Identify which cell holds the provided text, then report its [x, y] central coordinate. 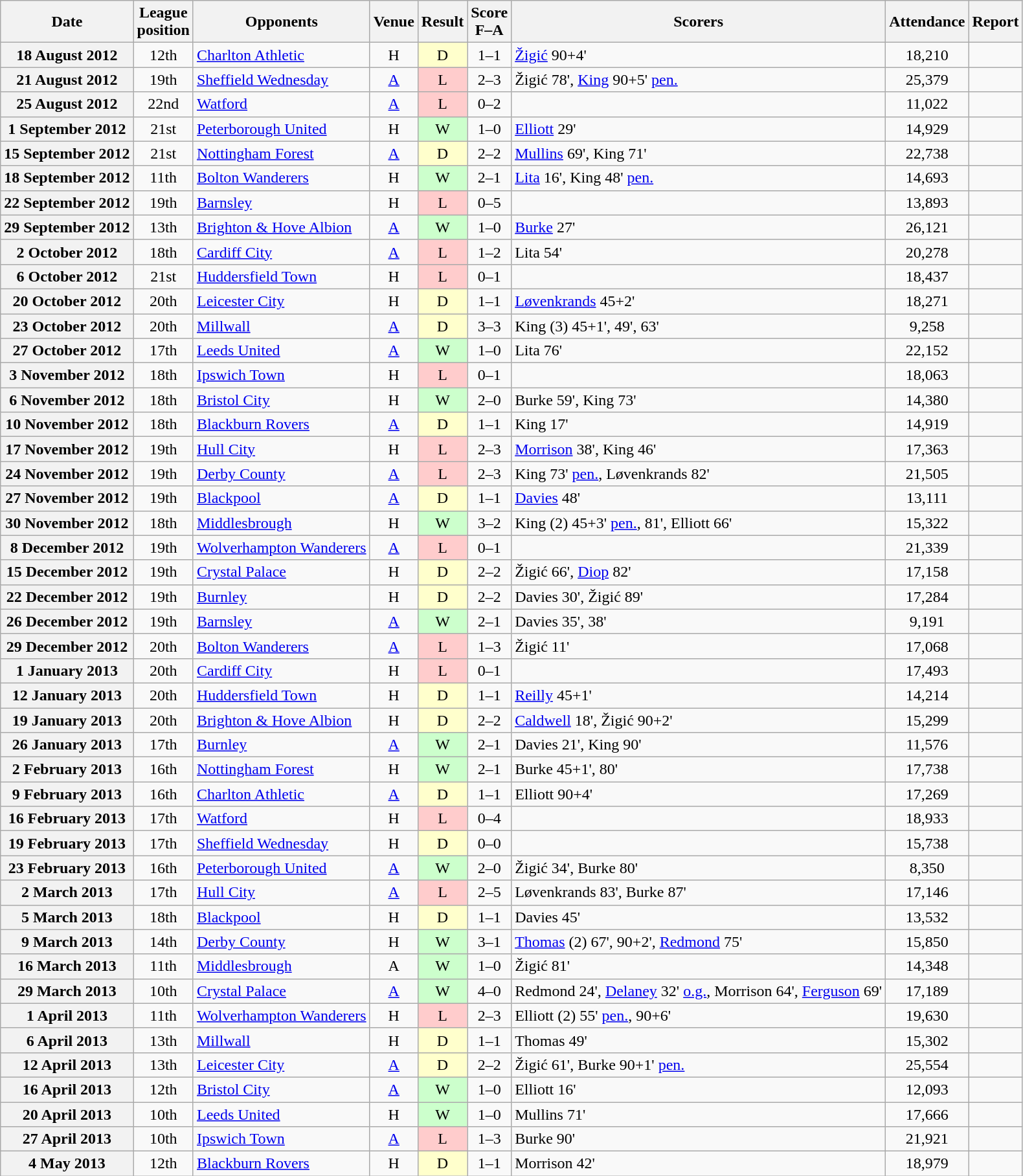
Reilly 45+1' [699, 695]
25,379 [927, 80]
17,189 [927, 991]
22 September 2012 [67, 203]
27 October 2012 [67, 351]
19 February 2013 [67, 843]
27 November 2012 [67, 498]
27 April 2013 [67, 1139]
21 August 2012 [67, 80]
18,933 [927, 819]
21,339 [927, 548]
14,919 [927, 425]
Davies 21', King 90' [699, 745]
Žigić 78', King 90+5' pen. [699, 80]
Davies 30', Žigić 89' [699, 597]
22nd [163, 104]
King 73' pen., Løvenkrands 82' [699, 474]
0–2 [489, 104]
26 January 2013 [67, 745]
15,299 [927, 720]
King (3) 45+1', 49', 63' [699, 326]
14,348 [927, 966]
Caldwell 18', Žigić 90+2' [699, 720]
Løvenkrands 45+2' [699, 301]
25,554 [927, 1065]
1 April 2013 [67, 1015]
18,271 [927, 301]
2 March 2013 [67, 893]
15,850 [927, 942]
16 February 2013 [67, 819]
Morrison 38', King 46' [699, 449]
30 November 2012 [67, 523]
17,269 [927, 794]
9 February 2013 [67, 794]
Burke 27' [699, 227]
Burke 45+1', 80' [699, 770]
3–1 [489, 942]
25 August 2012 [67, 104]
21,921 [927, 1139]
3–2 [489, 523]
29 September 2012 [67, 227]
Leagueposition [163, 22]
17,666 [927, 1114]
Result [442, 22]
Thomas 49' [699, 1040]
0–0 [489, 843]
18,210 [927, 55]
1 September 2012 [67, 129]
12 April 2013 [67, 1065]
Opponents [281, 22]
18 September 2012 [67, 178]
17,158 [927, 572]
23 October 2012 [67, 326]
3–3 [489, 326]
Report [996, 22]
17,738 [927, 770]
Davies 45' [699, 917]
14,929 [927, 129]
20 October 2012 [67, 301]
15,738 [927, 843]
Thomas (2) 67', 90+2', Redmond 75' [699, 942]
17,068 [927, 646]
Elliott 90+4' [699, 794]
18,063 [927, 375]
11,576 [927, 745]
Burke 59', King 73' [699, 400]
26,121 [927, 227]
17,493 [927, 671]
9,258 [927, 326]
5 March 2013 [67, 917]
8,350 [927, 868]
Elliott 16' [699, 1089]
Burke 90' [699, 1139]
14,380 [927, 400]
15,322 [927, 523]
23 February 2013 [67, 868]
1 January 2013 [67, 671]
Žigić 90+4' [699, 55]
15,302 [927, 1040]
17,146 [927, 893]
9,191 [927, 621]
Elliott (2) 55' pen., 90+6' [699, 1015]
3 November 2012 [67, 375]
16 April 2013 [67, 1089]
Žigić 34', Burke 80' [699, 868]
Lita 76' [699, 351]
22,152 [927, 351]
4 May 2013 [67, 1164]
22 December 2012 [67, 597]
29 December 2012 [67, 646]
6 November 2012 [67, 400]
Mullins 71' [699, 1114]
12 January 2013 [67, 695]
16 March 2013 [67, 966]
20,278 [927, 252]
17,284 [927, 597]
11,022 [927, 104]
17 November 2012 [67, 449]
Žigić 81' [699, 966]
13,893 [927, 203]
19,630 [927, 1015]
Løvenkrands 83', Burke 87' [699, 893]
2–5 [489, 893]
2 October 2012 [67, 252]
0–4 [489, 819]
26 December 2012 [67, 621]
4–0 [489, 991]
Venue [394, 22]
18,437 [927, 276]
14,693 [927, 178]
12,093 [927, 1089]
Žigić 66', Diop 82' [699, 572]
13,111 [927, 498]
21,505 [927, 474]
20 April 2013 [67, 1114]
15 September 2012 [67, 153]
6 April 2013 [67, 1040]
15 December 2012 [67, 572]
Morrison 42' [699, 1164]
18 August 2012 [67, 55]
14,214 [927, 695]
ScoreF–A [489, 22]
17,363 [927, 449]
Lita 16', King 48' pen. [699, 178]
14th [163, 942]
10 November 2012 [67, 425]
Elliott 29' [699, 129]
13,532 [927, 917]
Žigić 61', Burke 90+1' pen. [699, 1065]
22,738 [927, 153]
Redmond 24', Delaney 32' o.g., Morrison 64', Ferguson 69' [699, 991]
Lita 54' [699, 252]
8 December 2012 [67, 548]
24 November 2012 [67, 474]
King (2) 45+3' pen., 81', Elliott 66' [699, 523]
6 October 2012 [67, 276]
18,979 [927, 1164]
Scorers [699, 22]
Mullins 69', King 71' [699, 153]
King 17' [699, 425]
Žigić 11' [699, 646]
2 February 2013 [67, 770]
1–2 [489, 252]
0–5 [489, 203]
29 March 2013 [67, 991]
Davies 35', 38' [699, 621]
Attendance [927, 22]
9 March 2013 [67, 942]
Davies 48' [699, 498]
Date [67, 22]
19 January 2013 [67, 720]
